Capture the cell that displays the provided text and extract its [x, y] central coordinate. 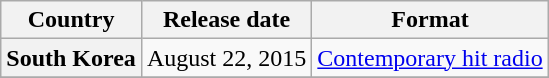
Format [430, 20]
August 22, 2015 [226, 58]
Release date [226, 20]
South Korea [72, 58]
Contemporary hit radio [430, 58]
Country [72, 20]
